From the cell containing the given text, extract its center point as [X, Y] coordinate. 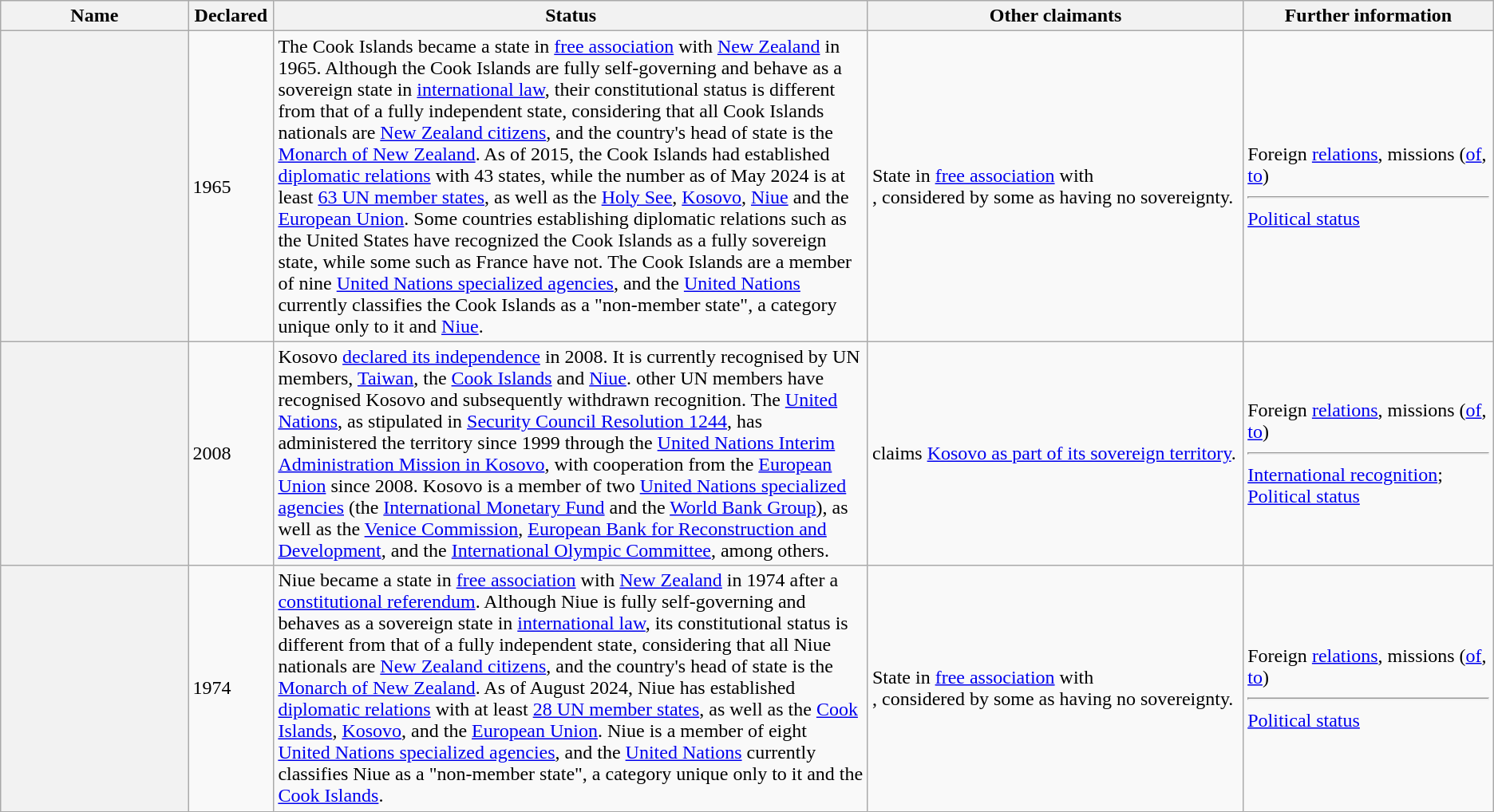
Foreign relations, missions (of, to) International recognition; Political status [1369, 453]
2008 [231, 453]
Status [571, 16]
Name [94, 16]
1974 [231, 688]
Declared [231, 16]
Further information [1369, 16]
1965 [231, 187]
Other claimants [1055, 16]
claims Kosovo as part of its sovereign territory. [1055, 453]
